Determine the (X, Y) coordinate at the center of the cell enclosing the given text.  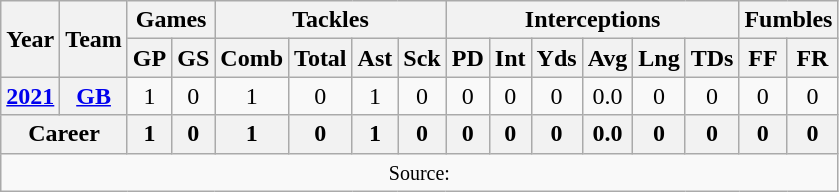
GP (149, 58)
Year (30, 39)
Fumbles (788, 20)
FF (763, 58)
Int (510, 58)
GB (94, 96)
Avg (608, 58)
PD (468, 58)
Career (64, 134)
Yds (556, 58)
Team (94, 39)
Total (321, 58)
Lng (659, 58)
Tackles (330, 20)
2021 (30, 96)
FR (812, 58)
Comb (252, 58)
Games (170, 20)
TDs (712, 58)
GS (194, 58)
Source: (420, 172)
Interceptions (592, 20)
Sck (422, 58)
Ast (375, 58)
